Pinpoint the cell where the given text exists, returning its (X, Y) midpoint coordinate. 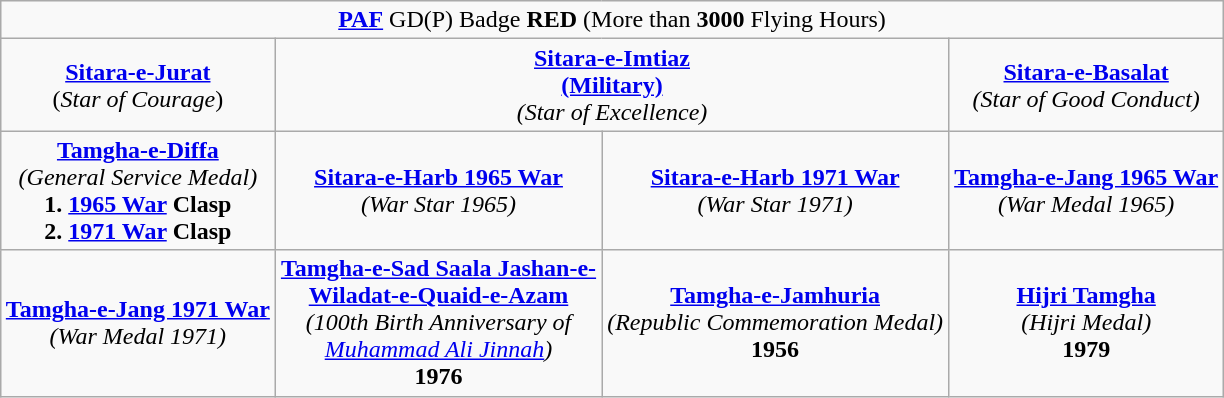
Tamgha-e-Jang 1971 War(War Medal 1971) (138, 323)
Sitara-e-Jurat(Star of Courage) (138, 85)
Tamgha-e-Sad Saala Jashan-e-Wiladat-e-Quaid-e-Azam(100th Birth Anniversary ofMuhammad Ali Jinnah)1976 (438, 323)
Hijri Tamgha(Hijri Medal)1979 (1086, 323)
Sitara-e-Imtiaz(Military)(Star of Excellence) (612, 85)
Sitara-e-Basalat(Star of Good Conduct) (1086, 85)
PAF GD(P) Badge RED (More than 3000 Flying Hours) (612, 20)
Sitara-e-Harb 1971 War(War Star 1971) (776, 190)
Tamgha-e-Jamhuria(Republic Commemoration Medal)1956 (776, 323)
Tamgha-e-Diffa(General Service Medal)1. 1965 War Clasp2. 1971 War Clasp (138, 190)
Sitara-e-Harb 1965 War(War Star 1965) (438, 190)
Tamgha-e-Jang 1965 War(War Medal 1965) (1086, 190)
